Capture the cell that displays the provided text and extract its (x, y) central coordinate. 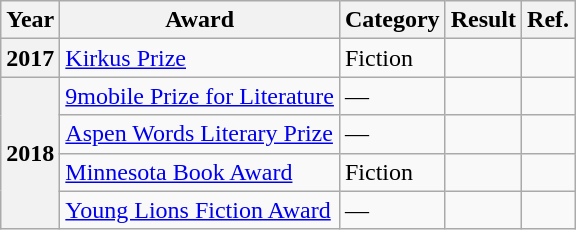
Young Lions Fiction Award (200, 210)
Ref. (548, 20)
2017 (30, 58)
2018 (30, 153)
Kirkus Prize (200, 58)
Category (392, 20)
9mobile Prize for Literature (200, 96)
Result (483, 20)
Minnesota Book Award (200, 172)
Aspen Words Literary Prize (200, 134)
Year (30, 20)
Award (200, 20)
